Identify which cell holds the provided text, then report its (x, y) central coordinate. 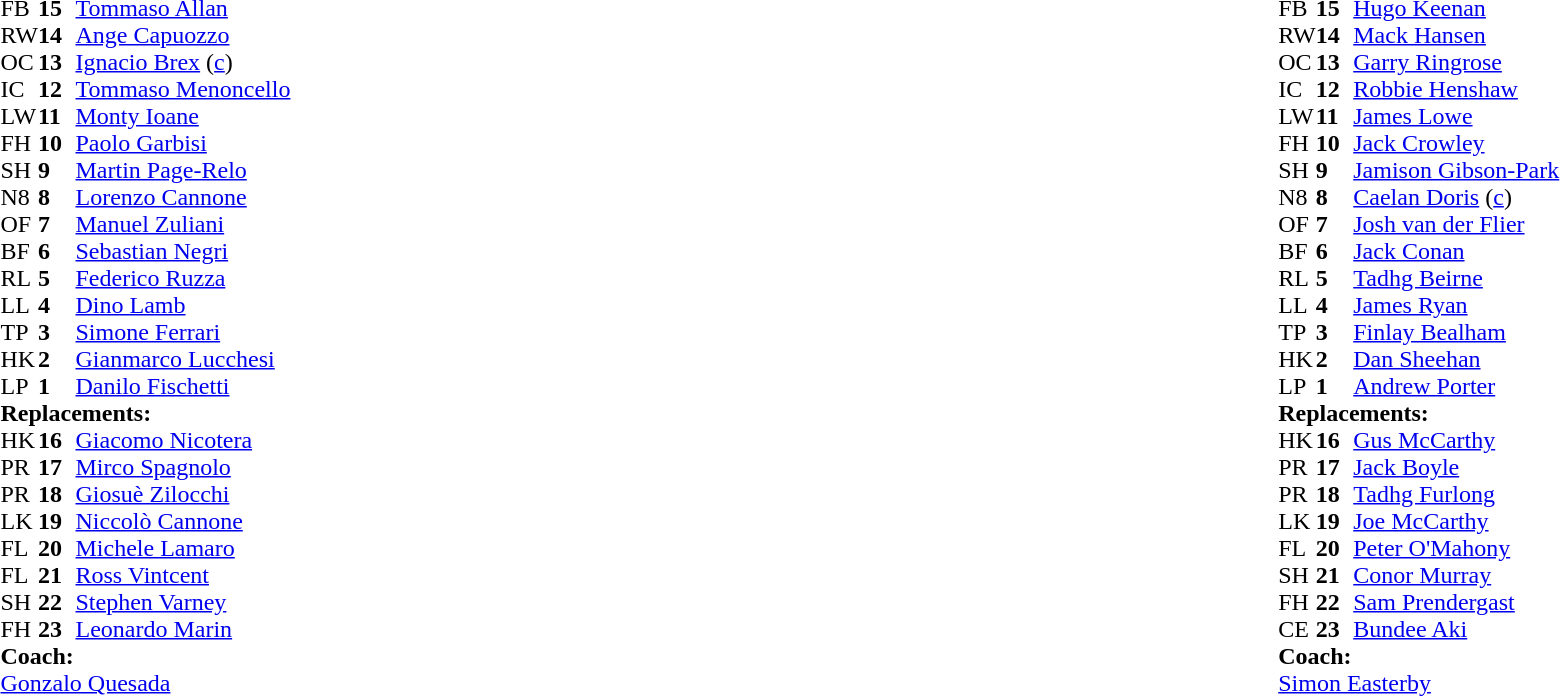
Conor Murray (1456, 576)
Sam Prendergast (1456, 602)
Sebastian Negri (184, 252)
Dino Lamb (184, 306)
Gus McCarthy (1456, 440)
Federico Ruzza (184, 278)
Ross Vintcent (184, 576)
Niccolò Cannone (184, 522)
Monty Ioane (184, 116)
Michele Lamaro (184, 548)
Finlay Bealham (1456, 332)
Garry Ringrose (1456, 62)
CE (1297, 630)
Mirco Spagnolo (184, 468)
Jack Boyle (1456, 468)
James Ryan (1456, 306)
James Lowe (1456, 116)
Jack Crowley (1456, 144)
Jamison Gibson-Park (1456, 170)
Manuel Zuliani (184, 224)
Giosuè Zilocchi (184, 494)
Leonardo Marin (184, 630)
Stephen Varney (184, 602)
Tadhg Beirne (1456, 278)
Andrew Porter (1456, 386)
Bundee Aki (1456, 630)
Jack Conan (1456, 252)
Giacomo Nicotera (184, 440)
Lorenzo Cannone (184, 198)
Ignacio Brex (c) (184, 62)
Peter O'Mahony (1456, 548)
Paolo Garbisi (184, 144)
Dan Sheehan (1456, 360)
Danilo Fischetti (184, 386)
Joe McCarthy (1456, 522)
Caelan Doris (c) (1456, 198)
Robbie Henshaw (1456, 90)
Josh van der Flier (1456, 224)
Ange Capuozzo (184, 36)
Gianmarco Lucchesi (184, 360)
Tommaso Menoncello (184, 90)
Mack Hansen (1456, 36)
Tadhg Furlong (1456, 494)
Martin Page-Relo (184, 170)
Simone Ferrari (184, 332)
